From the cell containing the given text, extract its center point as [x, y] coordinate. 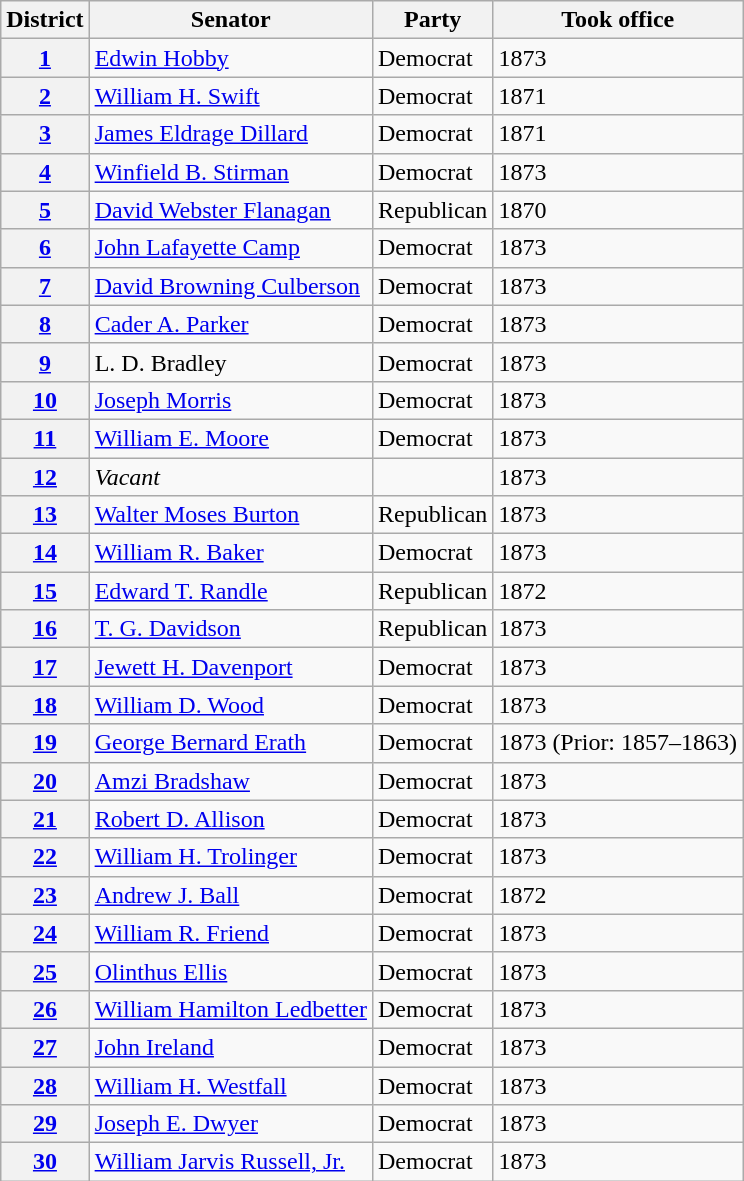
George Bernard Erath [230, 743]
Olinthus Ellis [230, 971]
Walter Moses Burton [230, 515]
James Eldrage Dillard [230, 134]
T. G. Davidson [230, 629]
Amzi Bradshaw [230, 781]
1870 [618, 210]
William H. Westfall [230, 1085]
Senator [230, 20]
15 [45, 591]
26 [45, 1009]
David Browning Culberson [230, 286]
3 [45, 134]
13 [45, 515]
2 [45, 96]
L. D. Bradley [230, 362]
19 [45, 743]
17 [45, 667]
23 [45, 895]
21 [45, 819]
16 [45, 629]
William D. Wood [230, 705]
18 [45, 705]
Edward T. Randle [230, 591]
1 [45, 58]
14 [45, 553]
Jewett H. Davenport [230, 667]
William R. Friend [230, 933]
28 [45, 1085]
29 [45, 1124]
24 [45, 933]
12 [45, 477]
11 [45, 438]
John Ireland [230, 1047]
William E. Moore [230, 438]
District [45, 20]
10 [45, 400]
9 [45, 362]
27 [45, 1047]
Joseph Morris [230, 400]
Cader A. Parker [230, 324]
5 [45, 210]
7 [45, 286]
Robert D. Allison [230, 819]
Winfield B. Stirman [230, 172]
William Jarvis Russell, Jr. [230, 1162]
Andrew J. Ball [230, 895]
William Hamilton Ledbetter [230, 1009]
1873 (Prior: 1857–1863) [618, 743]
8 [45, 324]
6 [45, 248]
David Webster Flanagan [230, 210]
Edwin Hobby [230, 58]
22 [45, 857]
30 [45, 1162]
William H. Trolinger [230, 857]
Took office [618, 20]
4 [45, 172]
20 [45, 781]
John Lafayette Camp [230, 248]
William H. Swift [230, 96]
William R. Baker [230, 553]
Joseph E. Dwyer [230, 1124]
Party [432, 20]
25 [45, 971]
Vacant [230, 477]
